Locate the cell with the specified text and output its (X, Y) center coordinate. 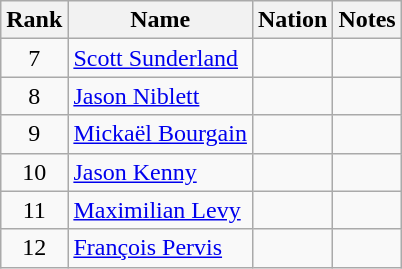
10 (34, 172)
12 (34, 248)
François Pervis (160, 248)
11 (34, 210)
Scott Sunderland (160, 58)
Jason Kenny (160, 172)
Name (160, 20)
Maximilian Levy (160, 210)
Jason Niblett (160, 96)
Rank (34, 20)
9 (34, 134)
8 (34, 96)
Mickaël Bourgain (160, 134)
7 (34, 58)
Nation (292, 20)
Notes (367, 20)
